From the cell containing the given text, extract its center point as (x, y) coordinate. 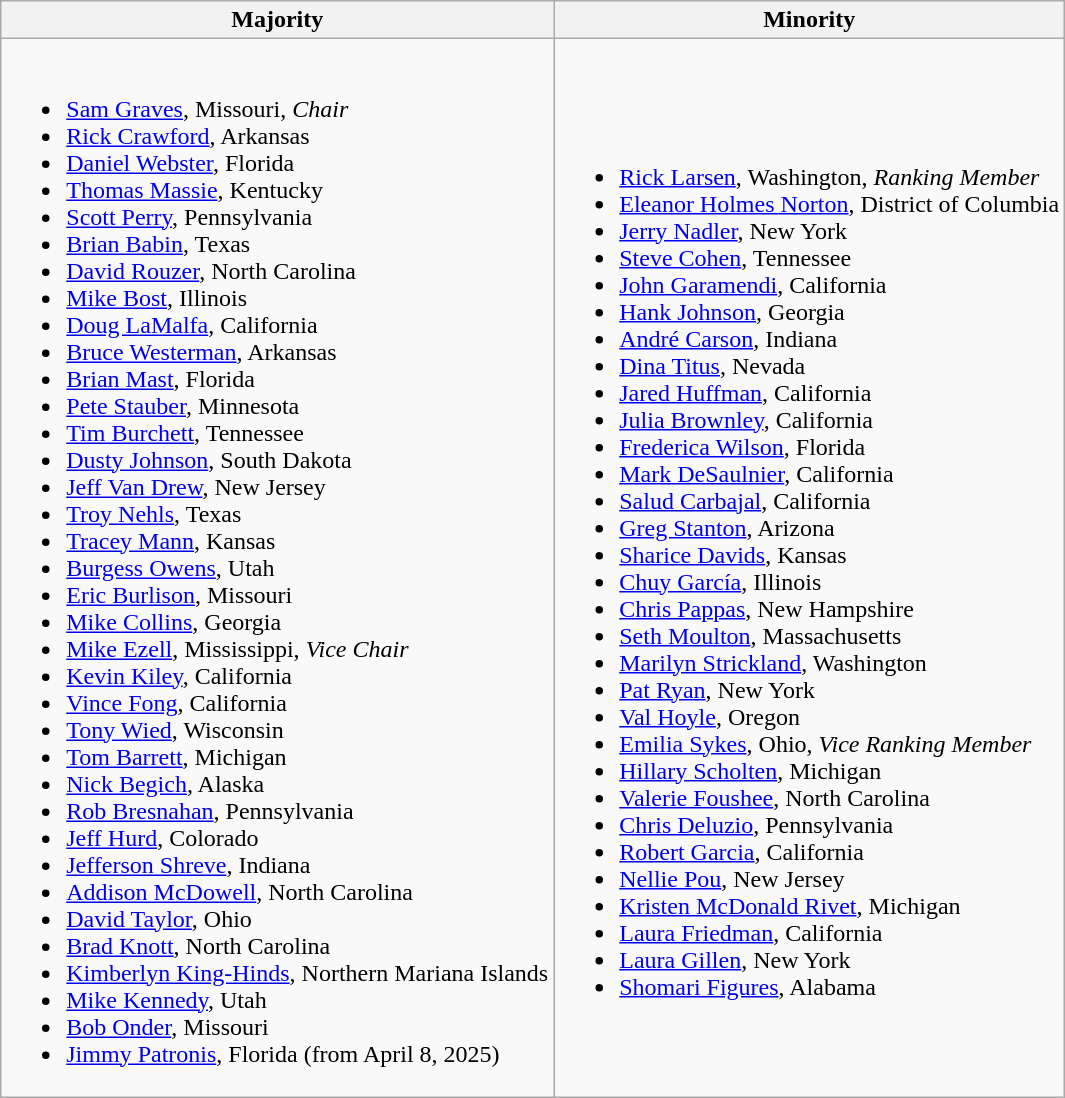
Majority (278, 20)
Minority (810, 20)
